Provide the [x, y] coordinate of the cell's center where the given text is located.  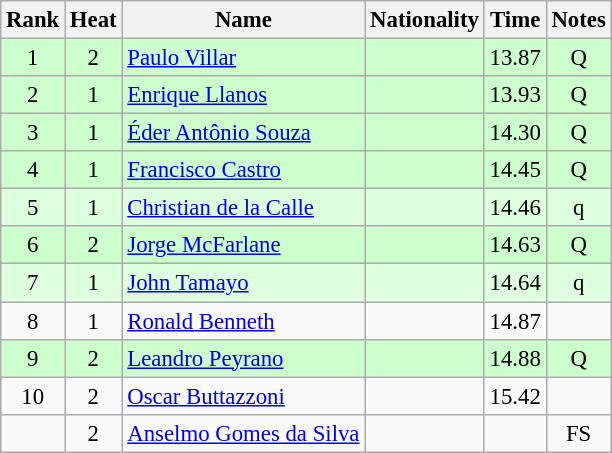
Anselmo Gomes da Silva [244, 433]
10 [33, 396]
14.63 [515, 245]
7 [33, 283]
John Tamayo [244, 283]
8 [33, 321]
14.46 [515, 208]
FS [578, 433]
Time [515, 20]
Francisco Castro [244, 170]
Notes [578, 20]
Paulo Villar [244, 58]
Ronald Benneth [244, 321]
15.42 [515, 396]
9 [33, 358]
Enrique Llanos [244, 95]
Rank [33, 20]
14.87 [515, 321]
14.64 [515, 283]
Éder Antônio Souza [244, 133]
13.87 [515, 58]
4 [33, 170]
13.93 [515, 95]
14.45 [515, 170]
14.30 [515, 133]
5 [33, 208]
6 [33, 245]
3 [33, 133]
14.88 [515, 358]
Oscar Buttazzoni [244, 396]
Christian de la Calle [244, 208]
Heat [94, 20]
Name [244, 20]
Leandro Peyrano [244, 358]
Nationality [424, 20]
Jorge McFarlane [244, 245]
